Search for the cell housing the specified text and yield its [x, y] center coordinate. 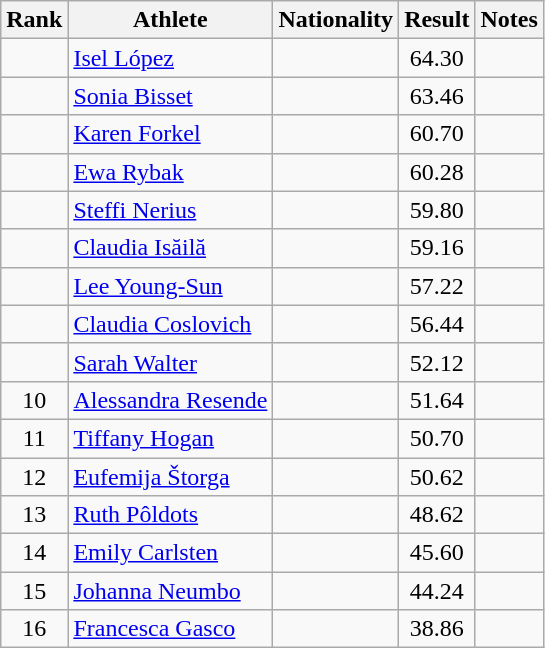
Sonia Bisset [170, 96]
Johanna Neumbo [170, 591]
Ewa Rybak [170, 172]
12 [34, 477]
50.70 [437, 438]
14 [34, 553]
Lee Young-Sun [170, 286]
60.70 [437, 134]
51.64 [437, 400]
Claudia Coslovich [170, 324]
Claudia Isăilă [170, 248]
13 [34, 515]
Ruth Pôldots [170, 515]
44.24 [437, 591]
Tiffany Hogan [170, 438]
Karen Forkel [170, 134]
48.62 [437, 515]
Rank [34, 20]
52.12 [437, 362]
59.16 [437, 248]
38.86 [437, 629]
Emily Carlsten [170, 553]
Isel López [170, 58]
Athlete [170, 20]
15 [34, 591]
Eufemija Štorga [170, 477]
63.46 [437, 96]
64.30 [437, 58]
Result [437, 20]
45.60 [437, 553]
Steffi Nerius [170, 210]
59.80 [437, 210]
57.22 [437, 286]
11 [34, 438]
60.28 [437, 172]
Francesca Gasco [170, 629]
Nationality [336, 20]
50.62 [437, 477]
10 [34, 400]
Notes [509, 20]
56.44 [437, 324]
Alessandra Resende [170, 400]
16 [34, 629]
Sarah Walter [170, 362]
